Determine the [X, Y] coordinate at the center of the cell enclosing the given text.  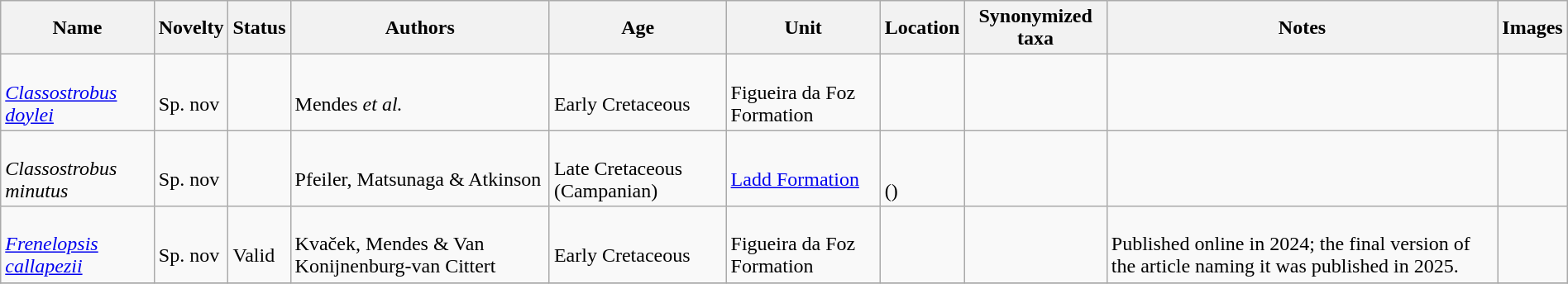
Synonymized taxa [1035, 28]
Frenelopsis callapezii [78, 244]
Kvaček, Mendes & Van Konijnenburg-van Cittert [420, 244]
Unit [803, 28]
Mendes et al. [420, 92]
Status [260, 28]
Late Cretaceous (Campanian) [638, 168]
Notes [1302, 28]
Age [638, 28]
Ladd Formation [803, 168]
Published online in 2024; the final version of the article naming it was published in 2025. [1302, 244]
Novelty [191, 28]
Name [78, 28]
Location [922, 28]
Authors [420, 28]
Valid [260, 244]
Classostrobus doylei [78, 92]
() [922, 168]
Images [1532, 28]
Classostrobus minutus [78, 168]
Pfeiler, Matsunaga & Atkinson [420, 168]
